Capture the cell that displays the provided text and extract its (X, Y) central coordinate. 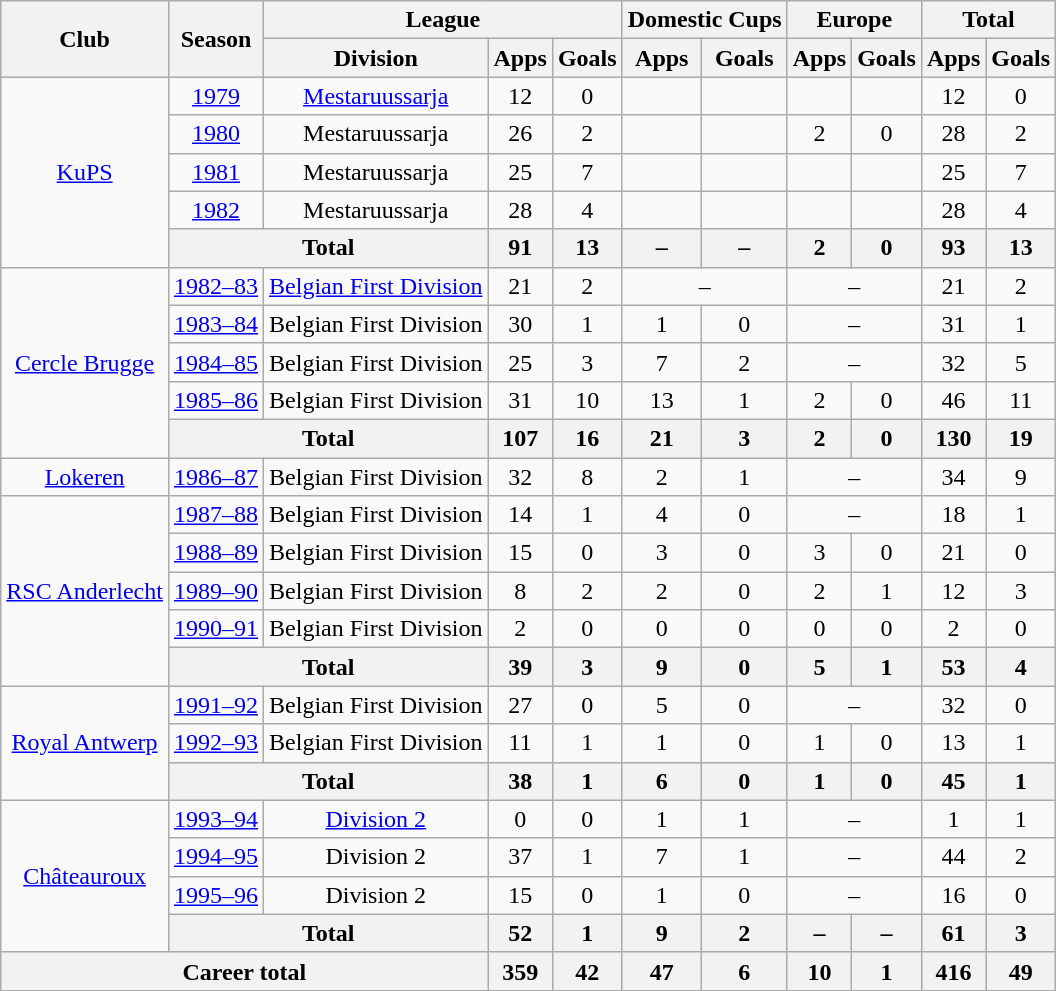
47 (662, 971)
19 (1021, 438)
1981 (216, 172)
42 (587, 971)
1986–87 (216, 477)
45 (953, 781)
Club (85, 39)
1995–96 (216, 895)
46 (953, 400)
Career total (244, 971)
53 (953, 667)
1989–90 (216, 591)
1985–86 (216, 400)
1990–91 (216, 629)
91 (520, 248)
Lokeren (85, 477)
14 (520, 515)
1993–94 (216, 819)
Division (376, 58)
League (444, 20)
38 (520, 781)
44 (953, 857)
1979 (216, 96)
49 (1021, 971)
Domestic Cups (704, 20)
359 (520, 971)
1980 (216, 134)
1991–92 (216, 705)
18 (953, 515)
34 (953, 477)
1988–89 (216, 553)
39 (520, 667)
1992–93 (216, 743)
416 (953, 971)
KuPS (85, 172)
1987–88 (216, 515)
37 (520, 857)
107 (520, 438)
93 (953, 248)
Royal Antwerp (85, 743)
1994–95 (216, 857)
Season (216, 39)
1982–83 (216, 286)
61 (953, 933)
52 (520, 933)
130 (953, 438)
Châteauroux (85, 876)
30 (520, 324)
26 (520, 134)
1982 (216, 210)
27 (520, 705)
1984–85 (216, 362)
1983–84 (216, 324)
Europe (854, 20)
Cercle Brugge (85, 362)
RSC Anderlecht (85, 591)
